Locate the cell with the specified text and output its (x, y) center coordinate. 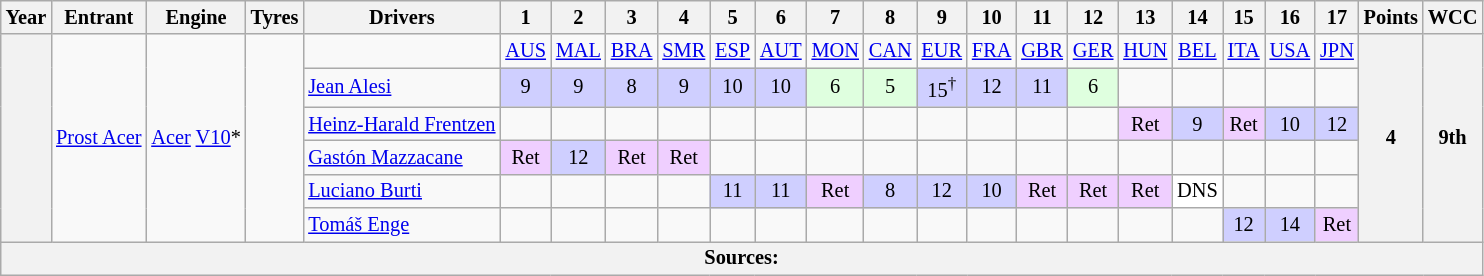
USA (1290, 51)
7 (836, 17)
AUS (525, 51)
Gastón Mazzacane (402, 157)
Prost Acer (98, 138)
Year (26, 17)
Tyres (275, 17)
MON (836, 51)
ITA (1244, 51)
Points (1391, 17)
13 (1145, 17)
HUN (1145, 51)
16 (1290, 17)
Sources: (742, 258)
BEL (1197, 51)
Tomáš Enge (402, 225)
MAL (578, 51)
FRA (992, 51)
WCC (1453, 17)
9th (1453, 138)
Jean Alesi (402, 88)
CAN (890, 51)
15 (1244, 17)
Acer V10* (196, 138)
Engine (196, 17)
3 (632, 17)
GBR (1042, 51)
Entrant (98, 17)
GER (1093, 51)
AUT (781, 51)
SMR (684, 51)
JPN (1337, 51)
EUR (942, 51)
DNS (1197, 191)
Luciano Burti (402, 191)
Drivers (402, 17)
17 (1337, 17)
Heinz-Harald Frentzen (402, 124)
15† (942, 88)
ESP (732, 51)
2 (578, 17)
BRA (632, 51)
1 (525, 17)
